For the text-containing cell, return its midpoint in [X, Y] coordinate format. 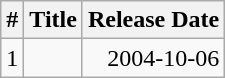
Title [54, 20]
# [12, 20]
Release Date [153, 20]
2004-10-06 [153, 58]
1 [12, 58]
